Find where the given text appears and provide that cell's center as [x, y] coordinate. 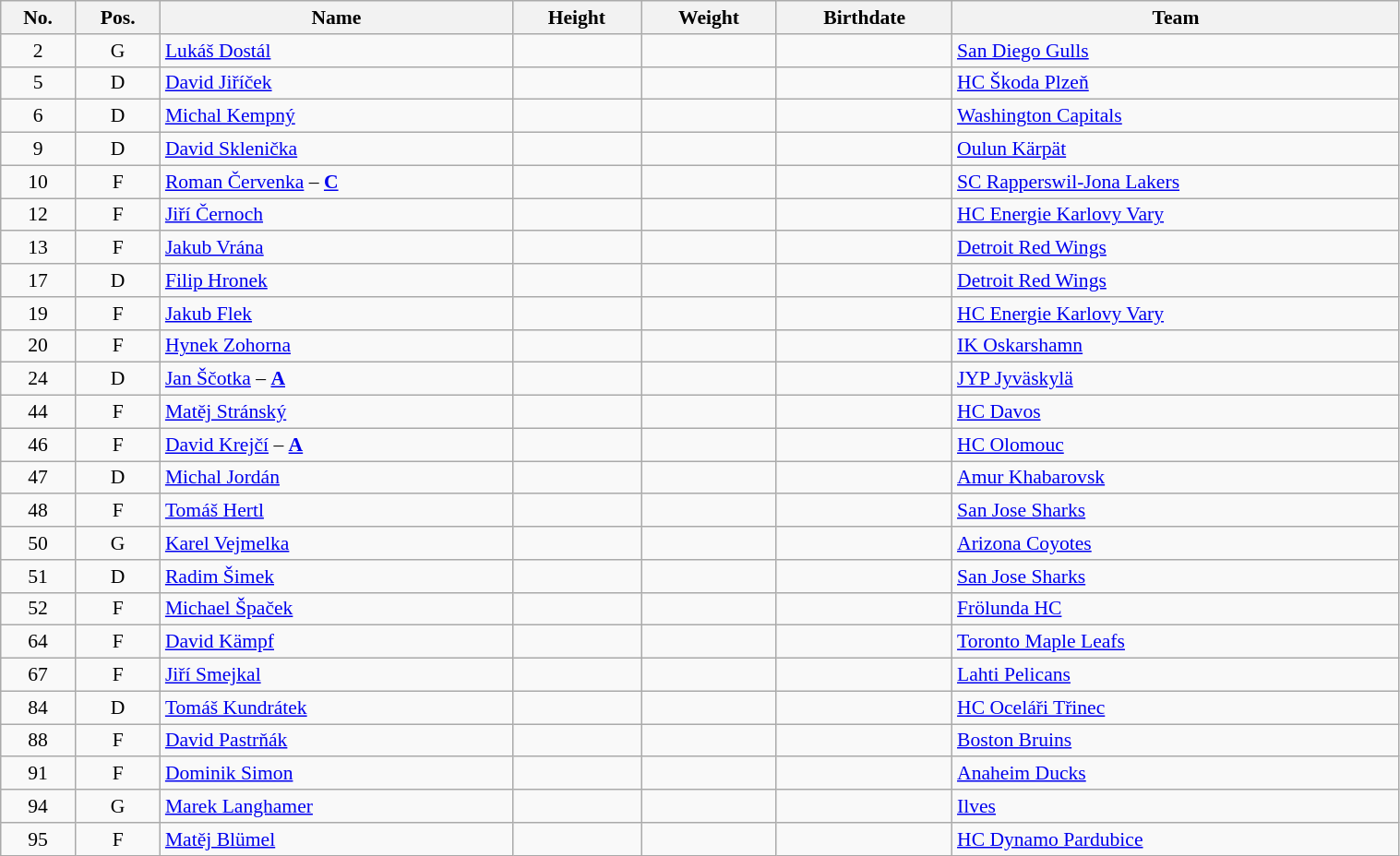
95 [39, 839]
47 [39, 478]
Arizona Coyotes [1176, 543]
20 [39, 346]
Marek Langhamer [336, 806]
Birthdate [864, 18]
Boston Bruins [1176, 741]
HC Dynamo Pardubice [1176, 839]
88 [39, 741]
Pos. [118, 18]
Anaheim Ducks [1176, 774]
5 [39, 83]
52 [39, 609]
91 [39, 774]
Lahti Pelicans [1176, 675]
Filip Hronek [336, 280]
2 [39, 51]
Tomáš Kundrátek [336, 707]
Michael Špaček [336, 609]
San Diego Gulls [1176, 51]
Hynek Zohorna [336, 346]
84 [39, 707]
64 [39, 642]
17 [39, 280]
Oulun Kärpät [1176, 149]
Jan Ščotka – A [336, 379]
Karel Vejmelka [336, 543]
Tomáš Hertl [336, 511]
12 [39, 215]
Washington Capitals [1176, 116]
Height [577, 18]
6 [39, 116]
Jiří Černoch [336, 215]
Michal Jordán [336, 478]
Roman Červenka – C [336, 182]
48 [39, 511]
51 [39, 577]
Name [336, 18]
HC Olomouc [1176, 445]
67 [39, 675]
HC Davos [1176, 412]
Jakub Flek [336, 314]
Frölunda HC [1176, 609]
David Kämpf [336, 642]
Amur Khabarovsk [1176, 478]
IK Oskarshamn [1176, 346]
David Sklenička [336, 149]
46 [39, 445]
Radim Šimek [336, 577]
Michal Kempný [336, 116]
9 [39, 149]
Team [1176, 18]
David Jiříček [336, 83]
David Krejčí – A [336, 445]
44 [39, 412]
13 [39, 248]
Weight [709, 18]
Jiří Smejkal [336, 675]
Ilves [1176, 806]
HC Škoda Plzeň [1176, 83]
JYP Jyväskylä [1176, 379]
Matěj Stránský [336, 412]
No. [39, 18]
50 [39, 543]
10 [39, 182]
Jakub Vrána [336, 248]
SC Rapperswil-Jona Lakers [1176, 182]
HC Oceláři Třinec [1176, 707]
David Pastrňák [336, 741]
94 [39, 806]
Dominik Simon [336, 774]
24 [39, 379]
Lukáš Dostál [336, 51]
Matěj Blümel [336, 839]
Toronto Maple Leafs [1176, 642]
19 [39, 314]
